Scan for the cell matching the given text and deliver its [X, Y] coordinate at center. 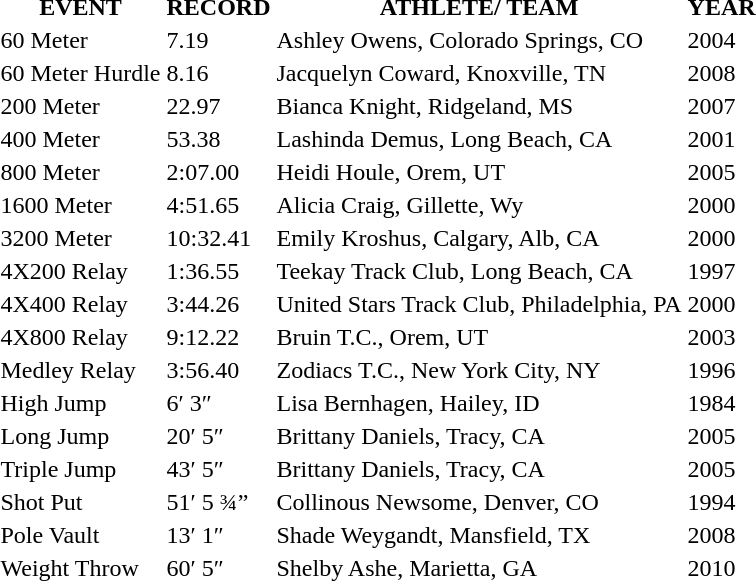
Lisa Bernhagen, Hailey, ID [479, 403]
10:32.41 [218, 238]
20′ 5″ [218, 436]
Ashley Owens, Colorado Springs, CO [479, 40]
51′ 5 ¾” [218, 502]
Emily Kroshus, Calgary, Alb, CA [479, 238]
Bruin T.C., Orem, UT [479, 337]
3:44.26 [218, 304]
1:36.55 [218, 271]
2:07.00 [218, 172]
Bianca Knight, Ridgeland, MS [479, 106]
22.97 [218, 106]
3:56.40 [218, 370]
4:51.65 [218, 205]
Lashinda Demus, Long Beach, CA [479, 139]
9:12.22 [218, 337]
Shade Weygandt, Mansfield, TX [479, 535]
United Stars Track Club, Philadelphia, PA [479, 304]
7.19 [218, 40]
13′ 1″ [218, 535]
Collinous Newsome, Denver, CO [479, 502]
Zodiacs T.C., New York City, NY [479, 370]
Heidi Houle, Orem, UT [479, 172]
Teekay Track Club, Long Beach, CA [479, 271]
Jacquelyn Coward, Knoxville, TN [479, 73]
53.38 [218, 139]
43′ 5″ [218, 469]
8.16 [218, 73]
Alicia Craig, Gillette, Wy [479, 205]
6′ 3″ [218, 403]
